Pinpoint the cell where the given text exists, returning its (X, Y) midpoint coordinate. 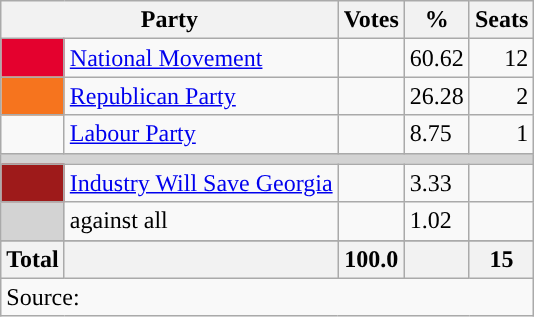
Votes (371, 20)
Total (33, 259)
12 (501, 58)
Republican Party (201, 96)
1.02 (436, 221)
Labour Party (201, 134)
Industry Will Save Georgia (201, 183)
8.75 (436, 134)
100.0 (371, 259)
Party (170, 20)
1 (501, 134)
15 (501, 259)
Seats (501, 20)
Source: (268, 297)
60.62 (436, 58)
2 (501, 96)
26.28 (436, 96)
% (436, 20)
National Movement (201, 58)
against all (201, 221)
3.33 (436, 183)
